Capture the cell that displays the provided text and extract its [X, Y] central coordinate. 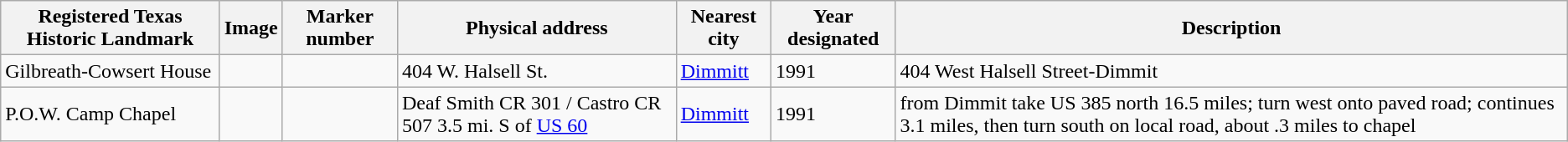
Nearest city [724, 28]
Description [1231, 28]
P.O.W. Camp Chapel [111, 114]
Registered Texas Historic Landmark [111, 28]
Deaf Smith CR 301 / Castro CR 507 3.5 mi. S of US 60 [536, 114]
404 West Halsell Street-Dimmit [1231, 71]
Year designated [833, 28]
404 W. Halsell St. [536, 71]
Marker number [340, 28]
from Dimmit take US 385 north 16.5 miles; turn west onto paved road; continues 3.1 miles, then turn south on local road, about .3 miles to chapel [1231, 114]
Physical address [536, 28]
Gilbreath-Cowsert House [111, 71]
Image [251, 28]
